Identify which cell holds the provided text, then report its (x, y) central coordinate. 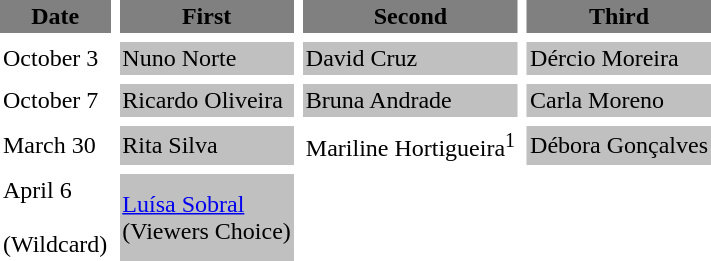
Bruna Andrade (410, 100)
Carla Moreno (619, 100)
Mariline Hortigueira1 (410, 146)
Luísa Sobral(Viewers Choice) (206, 218)
April 6(Wildcard) (55, 218)
Second (410, 16)
March 30 (55, 146)
Débora Gonçalves (619, 146)
October 7 (55, 100)
Rita Silva (206, 146)
October 3 (55, 58)
Ricardo Oliveira (206, 100)
Nuno Norte (206, 58)
Third (619, 16)
First (206, 16)
David Cruz (410, 58)
Dércio Moreira (619, 58)
Date (55, 16)
